Pinpoint the cell where the given text exists, returning its [x, y] midpoint coordinate. 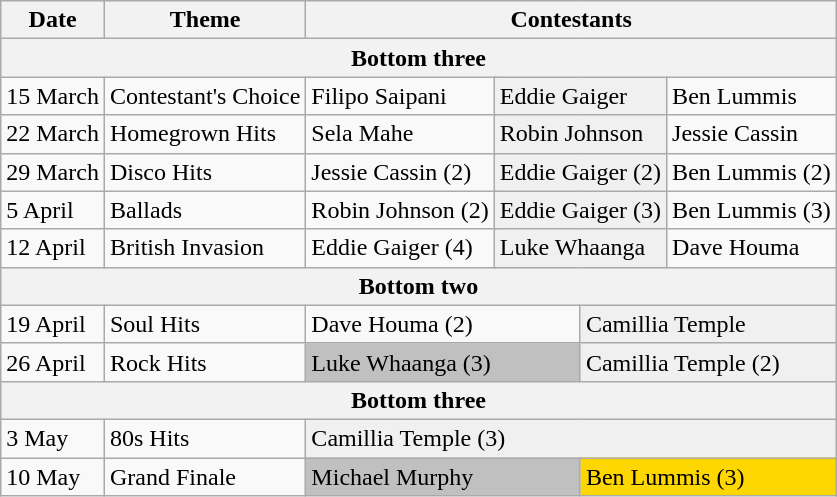
Bottom two [419, 286]
Disco Hits [204, 172]
3 May [53, 438]
Eddie Gaiger (2) [580, 172]
Camillia Temple (3) [571, 438]
22 March [53, 134]
Jessie Cassin (2) [400, 172]
Ballads [204, 210]
Date [53, 20]
Soul Hits [204, 324]
Rock Hits [204, 362]
Camillia Temple [708, 324]
Luke Whaanga (3) [444, 362]
Michael Murphy [444, 477]
29 March [53, 172]
Contestants [571, 20]
Camillia Temple (2) [708, 362]
Theme [204, 20]
Homegrown Hits [204, 134]
Ben Lummis (2) [752, 172]
British Invasion [204, 248]
Dave Houma [752, 248]
Eddie Gaiger [580, 96]
Jessie Cassin [752, 134]
Eddie Gaiger (3) [580, 210]
12 April [53, 248]
26 April [53, 362]
Eddie Gaiger (4) [400, 248]
Filipo Saipani [400, 96]
Grand Finale [204, 477]
80s Hits [204, 438]
Robin Johnson [580, 134]
Robin Johnson (2) [400, 210]
Sela Mahe [400, 134]
10 May [53, 477]
15 March [53, 96]
Ben Lummis [752, 96]
19 April [53, 324]
Luke Whaanga [580, 248]
5 April [53, 210]
Contestant's Choice [204, 96]
Dave Houma (2) [444, 324]
